Identify which cell holds the provided text, then report its [x, y] central coordinate. 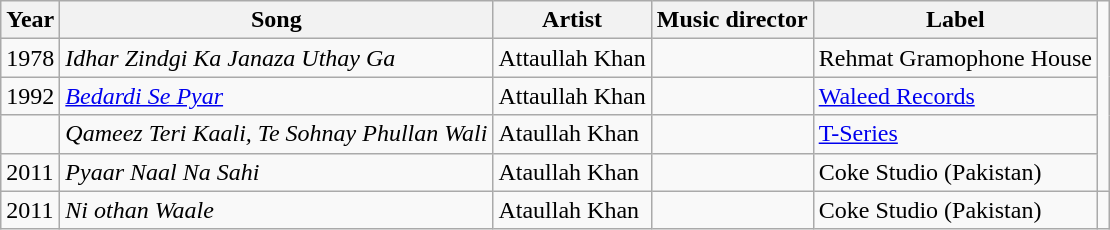
Rehmat Gramophone House [955, 58]
Song [276, 20]
Bedardi Se Pyar [276, 96]
1992 [30, 96]
Label [955, 20]
Year [30, 20]
Pyaar Naal Na Sahi [276, 172]
1978 [30, 58]
Ni othan Waale [276, 210]
Waleed Records [955, 96]
Artist [572, 20]
Music director [732, 20]
Qameez Teri Kaali, Te Sohnay Phullan Wali [276, 134]
Idhar Zindgi Ka Janaza Uthay Ga [276, 58]
T-Series [955, 134]
